Find where the given text appears and provide that cell's center as (x, y) coordinate. 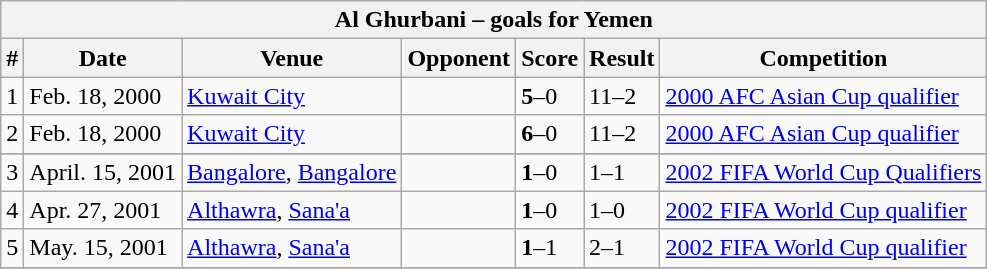
Al Ghurbani – goals for Yemen (494, 20)
May. 15, 2001 (103, 248)
2–1 (622, 248)
Opponent (459, 58)
2002 FIFA World Cup Qualifiers (824, 172)
Apr. 27, 2001 (103, 210)
5–0 (550, 96)
2 (12, 134)
Bangalore, Bangalore (292, 172)
# (12, 58)
6–0 (550, 134)
3 (12, 172)
5 (12, 248)
Competition (824, 58)
Date (103, 58)
April. 15, 2001 (103, 172)
1 (12, 96)
4 (12, 210)
Result (622, 58)
Venue (292, 58)
Score (550, 58)
